For the text-containing cell, return its midpoint in (X, Y) coordinate format. 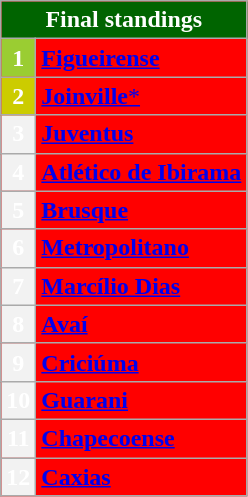
Brusque (142, 210)
Guarani (142, 400)
5 (18, 210)
Final standings (124, 20)
Caxias (142, 477)
Juventus (142, 134)
3 (18, 134)
1 (18, 58)
Atlético de Ibirama (142, 172)
9 (18, 362)
Chapecoense (142, 438)
11 (18, 438)
Marcílio Dias (142, 286)
2 (18, 96)
8 (18, 324)
6 (18, 248)
Figueirense (142, 58)
Metropolitano (142, 248)
Criciúma (142, 362)
4 (18, 172)
Joinville* (142, 96)
12 (18, 477)
Avaí (142, 324)
10 (18, 400)
7 (18, 286)
